Pinpoint the cell where the given text exists, returning its (x, y) midpoint coordinate. 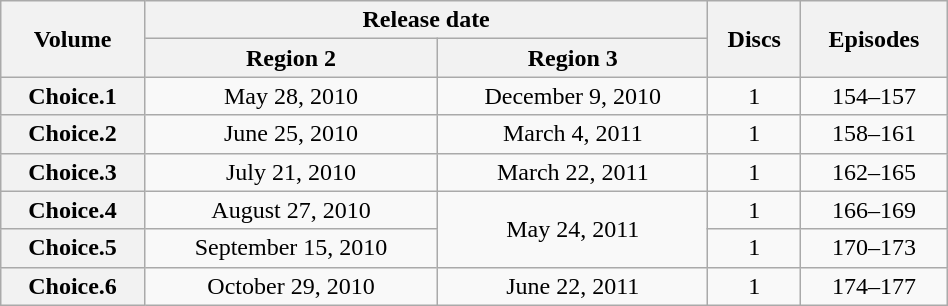
158–161 (874, 134)
August 27, 2010 (290, 210)
170–173 (874, 248)
Region 2 (290, 58)
154–157 (874, 96)
Choice.4 (73, 210)
September 15, 2010 (290, 248)
March 22, 2011 (573, 172)
May 24, 2011 (573, 229)
166–169 (874, 210)
December 9, 2010 (573, 96)
Choice.1 (73, 96)
Discs (754, 39)
Choice.2 (73, 134)
July 21, 2010 (290, 172)
October 29, 2010 (290, 286)
Choice.6 (73, 286)
Choice.3 (73, 172)
Volume (73, 39)
March 4, 2011 (573, 134)
Choice.5 (73, 248)
Release date (426, 20)
174–177 (874, 286)
Episodes (874, 39)
162–165 (874, 172)
May 28, 2010 (290, 96)
June 22, 2011 (573, 286)
June 25, 2010 (290, 134)
Region 3 (573, 58)
